Locate the cell with the specified text and output its [x, y] center coordinate. 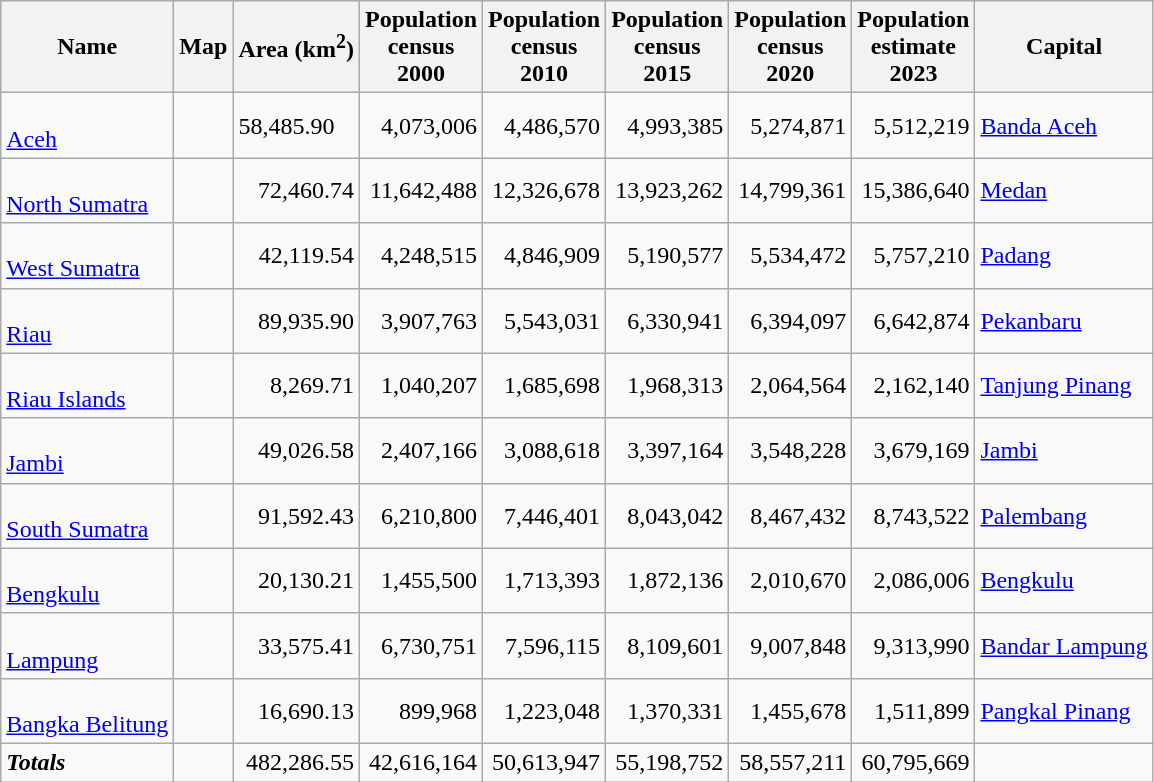
42,119.54 [296, 256]
58,485.90 [296, 126]
Map [204, 47]
Populationestimate2023 [914, 47]
Palembang [1064, 516]
4,248,515 [420, 256]
Padang [1064, 256]
3,548,228 [790, 450]
Populationcensus2020 [790, 47]
4,993,385 [668, 126]
Riau [88, 320]
899,968 [420, 710]
2,407,166 [420, 450]
Name [88, 47]
Bangka Belitung [88, 710]
6,394,097 [790, 320]
7,596,115 [544, 646]
3,397,164 [668, 450]
16,690.13 [296, 710]
8,743,522 [914, 516]
Populationcensus2000 [420, 47]
North Sumatra [88, 190]
9,313,990 [914, 646]
1,455,678 [790, 710]
60,795,669 [914, 762]
2,010,670 [790, 580]
55,198,752 [668, 762]
1,040,207 [420, 386]
4,846,909 [544, 256]
72,460.74 [296, 190]
14,799,361 [790, 190]
2,162,140 [914, 386]
Banda Aceh [1064, 126]
5,190,577 [668, 256]
4,073,006 [420, 126]
Medan [1064, 190]
1,370,331 [668, 710]
1,713,393 [544, 580]
Totals [88, 762]
58,557,211 [790, 762]
Capital [1064, 47]
2,086,006 [914, 580]
5,534,472 [790, 256]
11,642,488 [420, 190]
49,026.58 [296, 450]
6,730,751 [420, 646]
South Sumatra [88, 516]
482,286.55 [296, 762]
8,043,042 [668, 516]
Area (km2) [296, 47]
9,007,848 [790, 646]
Populationcensus2010 [544, 47]
5,512,219 [914, 126]
Tanjung Pinang [1064, 386]
1,968,313 [668, 386]
Pekanbaru [1064, 320]
1,223,048 [544, 710]
Pangkal Pinang [1064, 710]
15,386,640 [914, 190]
Aceh [88, 126]
8,269.71 [296, 386]
42,616,164 [420, 762]
Riau Islands [88, 386]
6,210,800 [420, 516]
Bandar Lampung [1064, 646]
Populationcensus2015 [668, 47]
West Sumatra [88, 256]
7,446,401 [544, 516]
5,543,031 [544, 320]
89,935.90 [296, 320]
5,757,210 [914, 256]
4,486,570 [544, 126]
50,613,947 [544, 762]
91,592.43 [296, 516]
3,088,618 [544, 450]
3,679,169 [914, 450]
1,872,136 [668, 580]
6,642,874 [914, 320]
Lampung [88, 646]
3,907,763 [420, 320]
1,511,899 [914, 710]
1,685,698 [544, 386]
20,130.21 [296, 580]
2,064,564 [790, 386]
12,326,678 [544, 190]
8,109,601 [668, 646]
33,575.41 [296, 646]
6,330,941 [668, 320]
5,274,871 [790, 126]
1,455,500 [420, 580]
8,467,432 [790, 516]
13,923,262 [668, 190]
